Pinpoint the cell where the given text exists, returning its (x, y) midpoint coordinate. 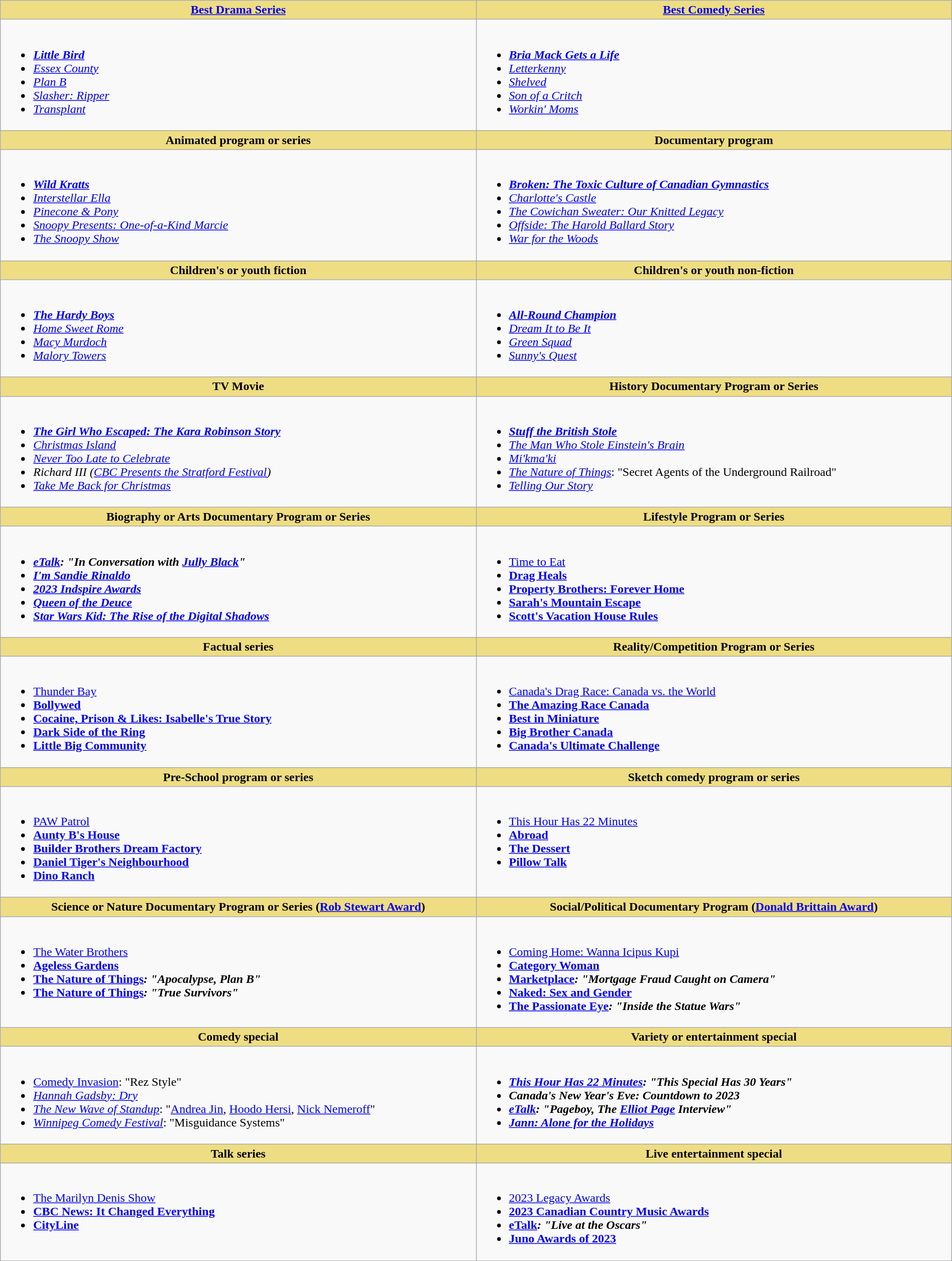
History Documentary Program or Series (714, 387)
Biography or Arts Documentary Program or Series (238, 517)
eTalk: "In Conversation with Jully Black"I'm Sandie Rinaldo2023 Indspire AwardsQueen of the DeuceStar Wars Kid: The Rise of the Digital Shadows (238, 581)
Live entertainment special (714, 1154)
Best Drama Series (238, 10)
Canada's Drag Race: Canada vs. the WorldThe Amazing Race CanadaBest in MiniatureBig Brother CanadaCanada's Ultimate Challenge (714, 712)
Little BirdEssex CountyPlan BSlasher: RipperTransplant (238, 75)
Children's or youth non-fiction (714, 270)
All-Round ChampionDream It to Be ItGreen SquadSunny's Quest (714, 328)
Lifestyle Program or Series (714, 517)
Thunder BayBollywedCocaine, Prison & Likes: Isabelle's True StoryDark Side of the RingLittle Big Community (238, 712)
Documentary program (714, 140)
Social/Political Documentary Program (Donald Brittain Award) (714, 907)
Science or Nature Documentary Program or Series (Rob Stewart Award) (238, 907)
Time to EatDrag HealsProperty Brothers: Forever HomeSarah's Mountain EscapeScott's Vacation House Rules (714, 581)
This Hour Has 22 MinutesAbroadThe DessertPillow Talk (714, 842)
The Marilyn Denis ShowCBC News: It Changed EverythingCityLine (238, 1212)
The Hardy BoysHome Sweet RomeMacy MurdochMalory Towers (238, 328)
Sketch comedy program or series (714, 777)
TV Movie (238, 387)
Children's or youth fiction (238, 270)
PAW PatrolAunty B's HouseBuilder Brothers Dream FactoryDaniel Tiger's NeighbourhoodDino Ranch (238, 842)
Bria Mack Gets a LifeLetterkennyShelvedSon of a CritchWorkin' Moms (714, 75)
Reality/Competition Program or Series (714, 647)
2023 Legacy Awards2023 Canadian Country Music AwardseTalk: "Live at the Oscars"Juno Awards of 2023 (714, 1212)
Wild KrattsInterstellar EllaPinecone & PonySnoopy Presents: One-of-a-Kind MarcieThe Snoopy Show (238, 205)
Best Comedy Series (714, 10)
Comedy special (238, 1037)
Variety or entertainment special (714, 1037)
Stuff the British StoleThe Man Who Stole Einstein's BrainMi'kma'kiThe Nature of Things: "Secret Agents of the Underground Railroad"Telling Our Story (714, 452)
Factual series (238, 647)
Pre-School program or series (238, 777)
Animated program or series (238, 140)
The Water BrothersAgeless GardensThe Nature of Things: "Apocalypse, Plan B"The Nature of Things: "True Survivors" (238, 972)
Talk series (238, 1154)
